Return [x, y] of the center of cell containing provided text 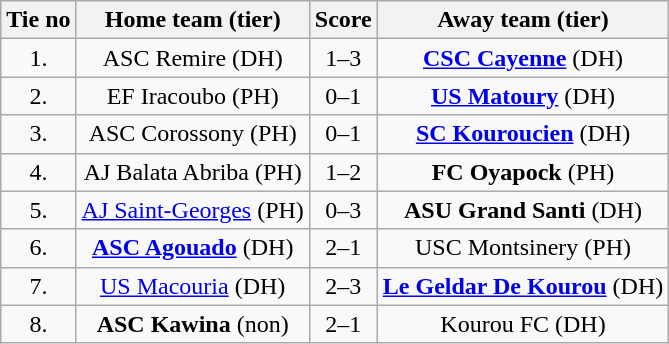
1–3 [343, 58]
ASC Kawina (non) [192, 324]
5. [38, 210]
ASC Remire (DH) [192, 58]
2–3 [343, 286]
ASU Grand Santi (DH) [522, 210]
ASC Corossony (PH) [192, 134]
Tie no [38, 20]
AJ Saint-Georges (PH) [192, 210]
0–3 [343, 210]
SC Kouroucien (DH) [522, 134]
AJ Balata Abriba (PH) [192, 172]
2. [38, 96]
FC Oyapock (PH) [522, 172]
Home team (tier) [192, 20]
3. [38, 134]
6. [38, 248]
1–2 [343, 172]
7. [38, 286]
ASC Agouado (DH) [192, 248]
US Matoury (DH) [522, 96]
US Macouria (DH) [192, 286]
Kourou FC (DH) [522, 324]
4. [38, 172]
USC Montsinery (PH) [522, 248]
8. [38, 324]
Le Geldar De Kourou (DH) [522, 286]
Score [343, 20]
CSC Cayenne (DH) [522, 58]
EF Iracoubo (PH) [192, 96]
1. [38, 58]
Away team (tier) [522, 20]
